Output the (X, Y) coordinate of the center of the cell containing the given text.  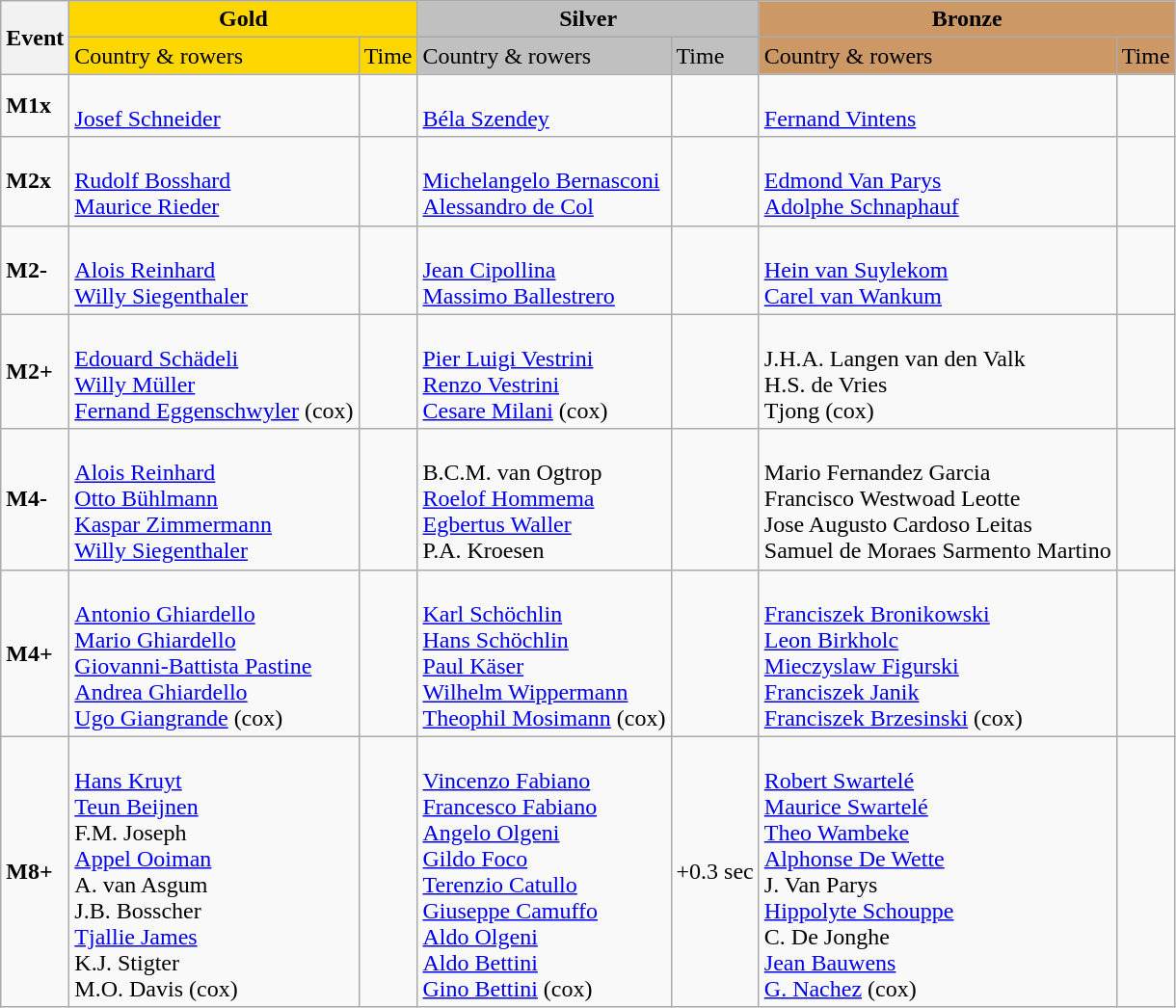
Event (35, 38)
Josef Schneider (214, 106)
+0.3 sec (715, 871)
Edouard Schädeli Willy Müller Fernand Eggenschwyler (cox) (214, 372)
Antonio Ghiardello Mario Ghiardello Giovanni-Battista Pastine Andrea Ghiardello Ugo Giangrande (cox) (214, 653)
Pier Luigi Vestrini Renzo Vestrini Cesare Milani (cox) (544, 372)
Rudolf Bosshard Maurice Rieder (214, 181)
M2- (35, 270)
M8+ (35, 871)
Hein van Suylekom Carel van Wankum (937, 270)
M4+ (35, 653)
Gold (243, 19)
Edmond Van Parys Adolphe Schnaphauf (937, 181)
B.C.M. van Ogtrop Roelof Hommema Egbertus Waller P.A. Kroesen (544, 499)
Fernand Vintens (937, 106)
Vincenzo Fabiano Francesco Fabiano Angelo Olgeni Gildo Foco Terenzio Catullo Giuseppe Camuffo Aldo Olgeni Aldo Bettini Gino Bettini (cox) (544, 871)
M2x (35, 181)
M1x (35, 106)
Karl Schöchlin Hans Schöchlin Paul Käser Wilhelm Wippermann Theophil Mosimann (cox) (544, 653)
Franciszek Bronikowski Leon Birkholc Mieczyslaw Figurski Franciszek Janik Franciszek Brzesinski (cox) (937, 653)
Michelangelo Bernasconi Alessandro de Col (544, 181)
Hans Kruyt Teun Beijnen F.M. Joseph Appel Ooiman A. van Asgum J.B. Bosscher Tjallie James K.J. Stigter M.O. Davis (cox) (214, 871)
M2+ (35, 372)
M4- (35, 499)
Bronze (967, 19)
Mario Fernandez Garcia Francisco Westwoad Leotte Jose Augusto Cardoso Leitas Samuel de Moraes Sarmento Martino (937, 499)
Alois Reinhard Otto Bühlmann Kaspar Zimmermann Willy Siegenthaler (214, 499)
Silver (588, 19)
J.H.A. Langen van den Valk H.S. de Vries Tjong (cox) (937, 372)
Béla Szendey (544, 106)
Robert Swartelé Maurice Swartelé Theo Wambeke Alphonse De Wette J. Van Parys Hippolyte Schouppe C. De Jonghe Jean Bauwens G. Nachez (cox) (937, 871)
Alois Reinhard Willy Siegenthaler (214, 270)
Jean Cipollina Massimo Ballestrero (544, 270)
